From the cell containing the given text, extract its center point as [X, Y] coordinate. 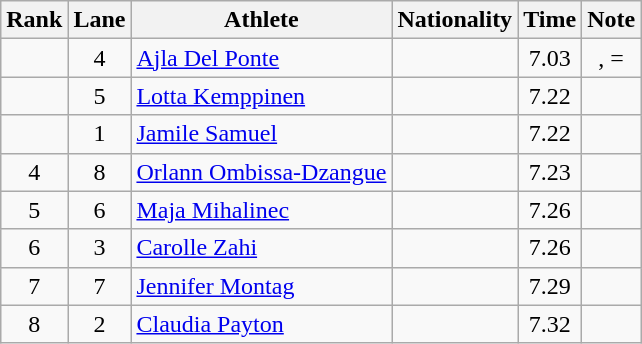
Note [612, 20]
7.32 [550, 324]
7.23 [550, 172]
7.29 [550, 286]
1 [100, 134]
3 [100, 248]
Nationality [455, 20]
2 [100, 324]
Jamile Samuel [262, 134]
Maja Mihalinec [262, 210]
Time [550, 20]
, = [612, 58]
Orlann Ombissa-Dzangue [262, 172]
Ajla Del Ponte [262, 58]
Lotta Kemppinen [262, 96]
Carolle Zahi [262, 248]
7.03 [550, 58]
Claudia Payton [262, 324]
Rank [34, 20]
Jennifer Montag [262, 286]
Athlete [262, 20]
Lane [100, 20]
